Determine the [x, y] coordinate at the center of the cell enclosing the given text.  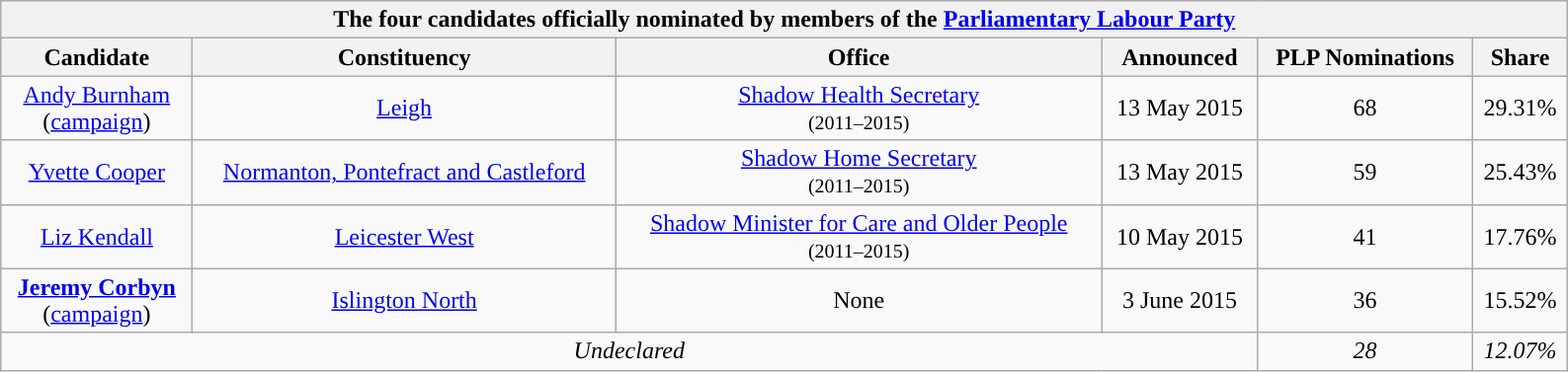
PLP Nominations [1365, 57]
The four candidates officially nominated by members of the Parliamentary Labour Party [784, 20]
10 May 2015 [1180, 237]
Normanton, Pontefract and Castleford [404, 172]
Islington North [404, 300]
17.76% [1520, 237]
Announced [1180, 57]
Shadow Health Secretary(2011–2015) [859, 109]
25.43% [1520, 172]
Leigh [404, 109]
Andy Burnham(campaign) [97, 109]
Undeclared [629, 351]
Jeremy Corbyn(campaign) [97, 300]
Constituency [404, 57]
Liz Kendall [97, 237]
36 [1365, 300]
Office [859, 57]
3 June 2015 [1180, 300]
29.31% [1520, 109]
59 [1365, 172]
None [859, 300]
Share [1520, 57]
41 [1365, 237]
28 [1365, 351]
Shadow Home Secretary(2011–2015) [859, 172]
Leicester West [404, 237]
15.52% [1520, 300]
Shadow Minister for Care and Older People(2011–2015) [859, 237]
12.07% [1520, 351]
68 [1365, 109]
Yvette Cooper [97, 172]
Candidate [97, 57]
